Provide the [x, y] coordinate of the cell's center where the given text is located.  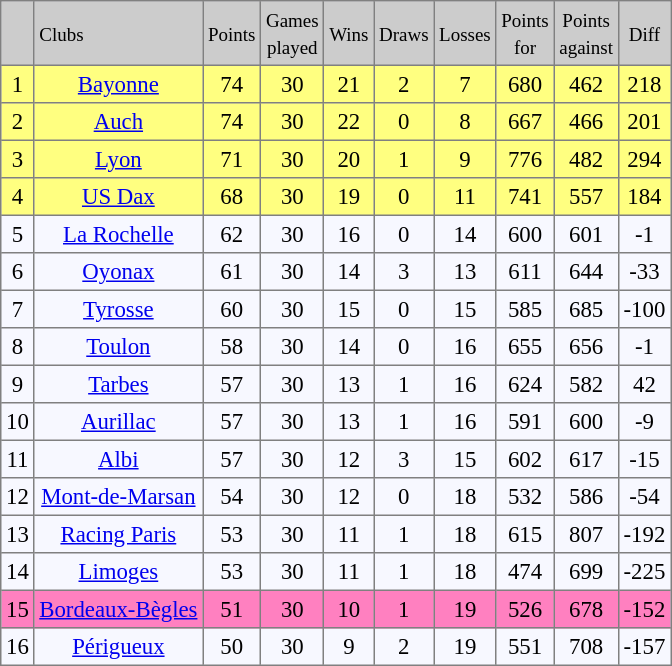
655 [525, 347]
526 [525, 609]
71 [232, 159]
Pointsfor [525, 33]
Racing Paris [118, 534]
678 [586, 609]
Clubs [118, 33]
Lyon [118, 159]
US Dax [118, 197]
466 [586, 122]
62 [232, 234]
Bordeaux-Bègles [118, 609]
-54 [644, 497]
-100 [644, 309]
Aurillac [118, 422]
Gamesplayed [292, 33]
50 [232, 647]
218 [644, 84]
602 [525, 459]
294 [644, 159]
551 [525, 647]
582 [586, 384]
557 [586, 197]
586 [586, 497]
68 [232, 197]
5 [18, 234]
624 [525, 384]
Draws [404, 33]
42 [644, 384]
22 [349, 122]
Diff [644, 33]
656 [586, 347]
708 [586, 647]
644 [586, 272]
Mont-de-Marsan [118, 497]
6 [18, 272]
615 [525, 534]
4 [18, 197]
482 [586, 159]
611 [525, 272]
60 [232, 309]
-192 [644, 534]
699 [586, 572]
184 [644, 197]
-157 [644, 647]
807 [586, 534]
Bayonne [118, 84]
21 [349, 84]
Pointsagainst [586, 33]
Points [232, 33]
51 [232, 609]
54 [232, 497]
532 [525, 497]
201 [644, 122]
601 [586, 234]
Wins [349, 33]
591 [525, 422]
741 [525, 197]
-33 [644, 272]
685 [586, 309]
61 [232, 272]
La Rochelle [118, 234]
Albi [118, 459]
462 [586, 84]
667 [525, 122]
-9 [644, 422]
680 [525, 84]
617 [586, 459]
776 [525, 159]
474 [525, 572]
Losses [465, 33]
Tyrosse [118, 309]
585 [525, 309]
Limoges [118, 572]
Oyonax [118, 272]
-15 [644, 459]
-225 [644, 572]
Toulon [118, 347]
Auch [118, 122]
Périgueux [118, 647]
Tarbes [118, 384]
20 [349, 159]
-152 [644, 609]
58 [232, 347]
